From the cell containing the given text, extract its center point as [x, y] coordinate. 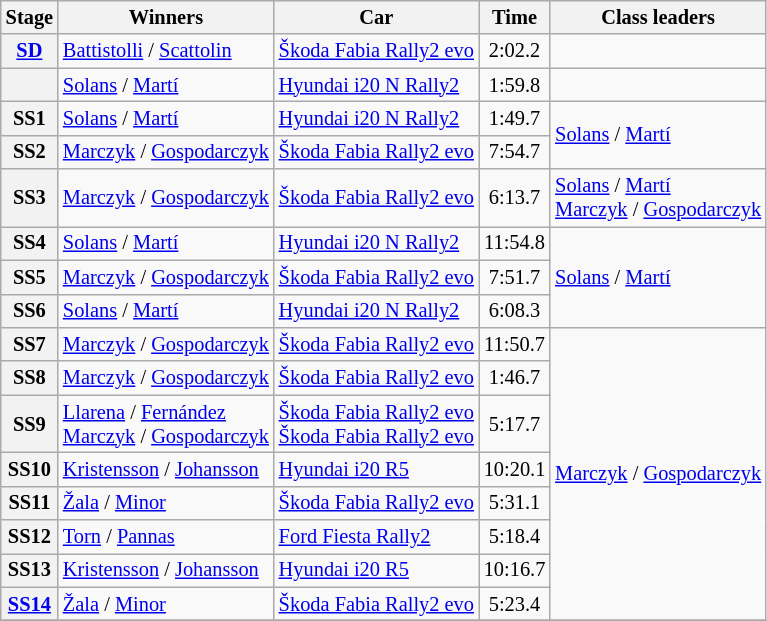
1:46.7 [514, 378]
SS1 [30, 118]
6:08.3 [514, 311]
2:02.2 [514, 51]
10:20.1 [514, 469]
11:54.8 [514, 243]
Class leaders [658, 17]
1:49.7 [514, 118]
SS12 [30, 537]
SS9 [30, 424]
SS8 [30, 378]
5:17.7 [514, 424]
Battistolli / Scattolin [166, 51]
SS2 [30, 152]
Solans / MartíMarczyk / Gospodarczyk [658, 198]
Winners [166, 17]
1:59.8 [514, 85]
Llarena / FernándezMarczyk / Gospodarczyk [166, 424]
Škoda Fabia Rally2 evoŠkoda Fabia Rally2 evo [376, 424]
Car [376, 17]
SS5 [30, 277]
SS13 [30, 570]
7:51.7 [514, 277]
SS3 [30, 198]
SS11 [30, 503]
7:54.7 [514, 152]
SS10 [30, 469]
5:31.1 [514, 503]
5:18.4 [514, 537]
6:13.7 [514, 198]
SS14 [30, 604]
SS4 [30, 243]
Torn / Pannas [166, 537]
SS6 [30, 311]
SD [30, 51]
Time [514, 17]
5:23.4 [514, 604]
10:16.7 [514, 570]
SS7 [30, 344]
Ford Fiesta Rally2 [376, 537]
Stage [30, 17]
11:50.7 [514, 344]
